Detect which cell encompasses the target text, then output its [X, Y] center coordinate. 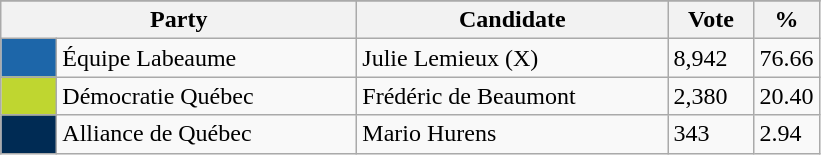
76.66 [786, 58]
Démocratie Québec [207, 96]
% [786, 20]
343 [711, 134]
Alliance de Québec [207, 134]
8,942 [711, 58]
2.94 [786, 134]
Julie Lemieux (X) [512, 58]
Équipe Labeaume [207, 58]
Candidate [512, 20]
2,380 [711, 96]
20.40 [786, 96]
Frédéric de Beaumont [512, 96]
Mario Hurens [512, 134]
Party [179, 20]
Vote [711, 20]
